Locate the cell with the specified text and output its (x, y) center coordinate. 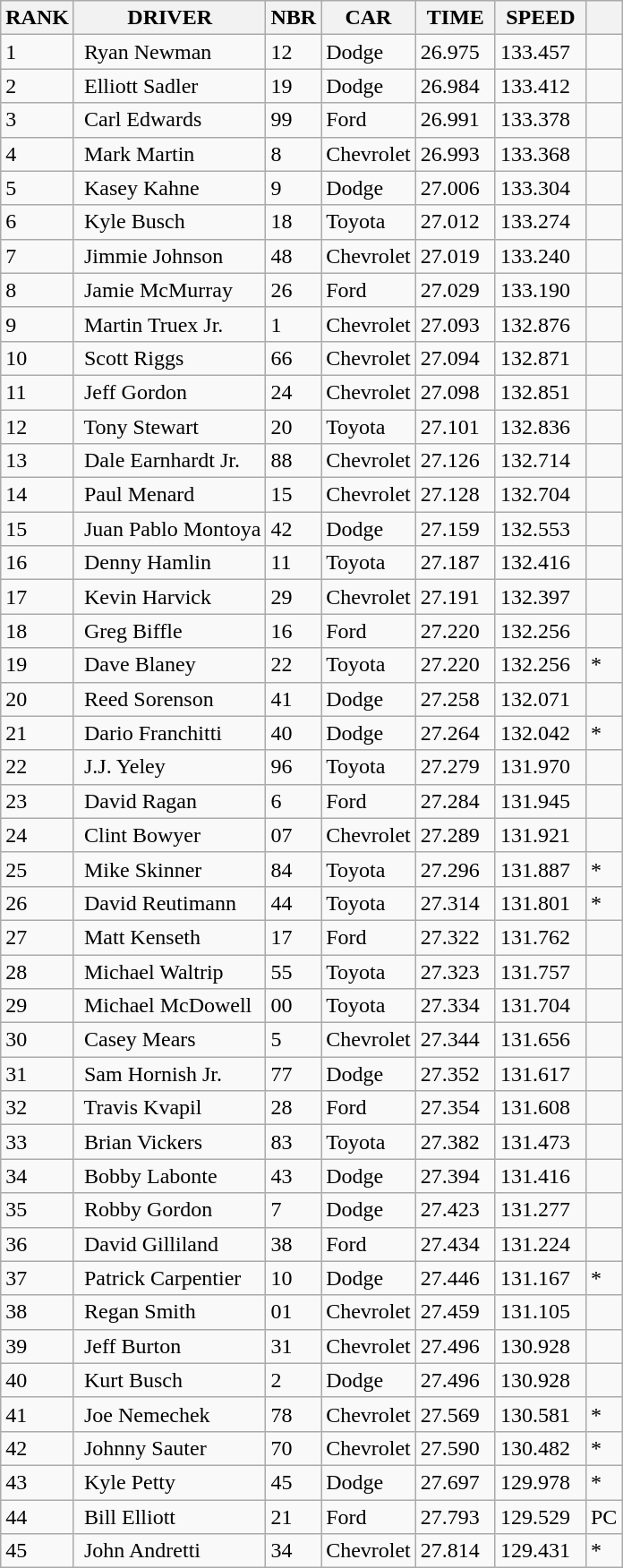
131.224 (541, 1244)
27.446 (455, 1278)
SPEED (541, 18)
14 (38, 495)
Kevin Harvick (169, 597)
TIME (455, 18)
133.304 (541, 188)
132.071 (541, 699)
132.042 (541, 733)
30 (38, 1040)
27.590 (455, 1448)
Juan Pablo Montoya (169, 529)
Dario Franchitti (169, 733)
Sam Hornish Jr. (169, 1074)
NBR (294, 18)
55 (294, 971)
27.006 (455, 188)
27.569 (455, 1414)
Johnny Sauter (169, 1448)
88 (294, 461)
00 (294, 1006)
27.334 (455, 1006)
Ryan Newman (169, 52)
27.322 (455, 937)
Joe Nemechek (169, 1414)
27.793 (455, 1517)
33 (38, 1142)
Denny Hamlin (169, 563)
David Ragan (169, 801)
132.704 (541, 495)
27.344 (455, 1040)
35 (38, 1210)
Martin Truex Jr. (169, 324)
132.836 (541, 427)
Bobby Labonte (169, 1176)
DRIVER (169, 18)
Michael Waltrip (169, 971)
John Andretti (169, 1551)
129.529 (541, 1517)
Dale Earnhardt Jr. (169, 461)
132.871 (541, 358)
27.187 (455, 563)
131.762 (541, 937)
Tony Stewart (169, 427)
133.412 (541, 86)
CAR (369, 18)
27.098 (455, 392)
131.921 (541, 835)
131.656 (541, 1040)
PC (603, 1517)
132.416 (541, 563)
Travis Kvapil (169, 1108)
27.697 (455, 1482)
Casey Mears (169, 1040)
84 (294, 869)
J.J. Yeley (169, 767)
129.978 (541, 1482)
131.617 (541, 1074)
27.012 (455, 222)
66 (294, 358)
27.019 (455, 256)
27.101 (455, 427)
131.416 (541, 1176)
26.991 (455, 120)
130.482 (541, 1448)
27 (38, 937)
133.368 (541, 154)
131.105 (541, 1312)
27.159 (455, 529)
83 (294, 1142)
Dave Blaney (169, 665)
27.314 (455, 903)
36 (38, 1244)
129.431 (541, 1551)
Matt Kenseth (169, 937)
131.608 (541, 1108)
27.354 (455, 1108)
131.945 (541, 801)
27.258 (455, 699)
27.284 (455, 801)
39 (38, 1346)
132.876 (541, 324)
Elliott Sadler (169, 86)
27.191 (455, 597)
27.279 (455, 767)
Jeff Burton (169, 1346)
4 (38, 154)
23 (38, 801)
Greg Biffle (169, 631)
Kurt Busch (169, 1380)
Paul Menard (169, 495)
27.126 (455, 461)
Clint Bowyer (169, 835)
Kyle Busch (169, 222)
133.378 (541, 120)
Brian Vickers (169, 1142)
25 (38, 869)
Kasey Kahne (169, 188)
01 (294, 1312)
131.473 (541, 1142)
07 (294, 835)
Michael McDowell (169, 1006)
132.553 (541, 529)
27.459 (455, 1312)
27.094 (455, 358)
Mike Skinner (169, 869)
Jimmie Johnson (169, 256)
RANK (38, 18)
26.993 (455, 154)
27.296 (455, 869)
130.581 (541, 1414)
Carl Edwards (169, 120)
27.814 (455, 1551)
Jeff Gordon (169, 392)
70 (294, 1448)
Kyle Petty (169, 1482)
David Reutimann (169, 903)
99 (294, 120)
78 (294, 1414)
26.975 (455, 52)
27.289 (455, 835)
27.323 (455, 971)
27.394 (455, 1176)
133.190 (541, 290)
131.277 (541, 1210)
131.167 (541, 1278)
131.757 (541, 971)
37 (38, 1278)
27.029 (455, 290)
48 (294, 256)
13 (38, 461)
96 (294, 767)
132.397 (541, 597)
27.382 (455, 1142)
David Gilliland (169, 1244)
131.704 (541, 1006)
3 (38, 120)
77 (294, 1074)
Bill Elliott (169, 1517)
26.984 (455, 86)
27.352 (455, 1074)
Regan Smith (169, 1312)
131.801 (541, 903)
Mark Martin (169, 154)
Patrick Carpentier (169, 1278)
27.264 (455, 733)
133.274 (541, 222)
Reed Sorenson (169, 699)
132.851 (541, 392)
27.128 (455, 495)
27.093 (455, 324)
131.970 (541, 767)
131.887 (541, 869)
27.434 (455, 1244)
Jamie McMurray (169, 290)
Scott Riggs (169, 358)
32 (38, 1108)
133.240 (541, 256)
132.714 (541, 461)
27.423 (455, 1210)
Robby Gordon (169, 1210)
133.457 (541, 52)
